Pinpoint the cell where the given text exists, returning its (X, Y) midpoint coordinate. 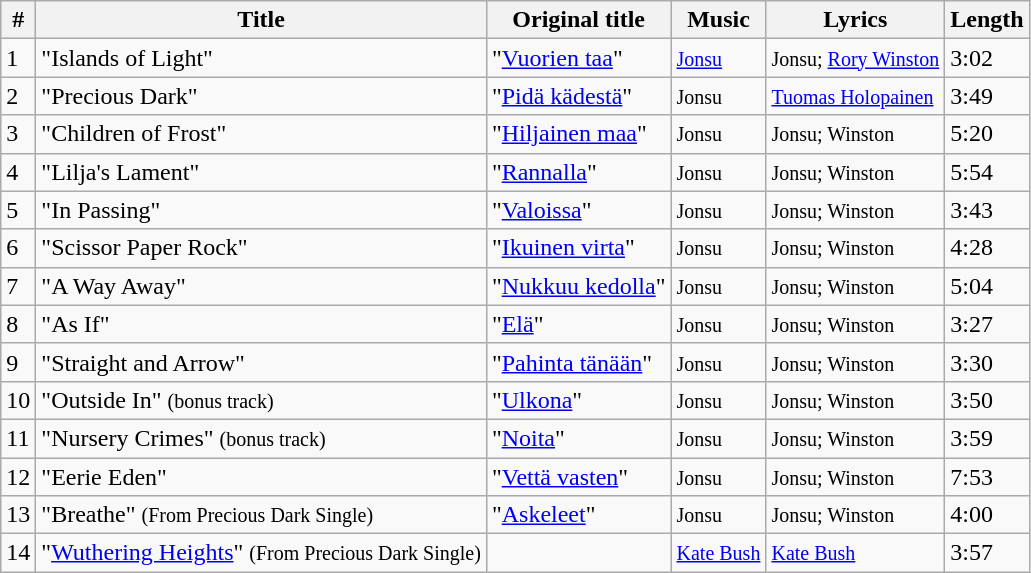
"Straight and Arrow" (262, 362)
"Askeleet" (578, 515)
3:49 (987, 96)
"Children of Frost" (262, 134)
2 (18, 96)
"As If" (262, 324)
8 (18, 324)
Length (987, 20)
Tuomas Holopainen (856, 96)
1 (18, 58)
14 (18, 553)
"Valoissa" (578, 210)
5:20 (987, 134)
10 (18, 400)
12 (18, 477)
3:43 (987, 210)
# (18, 20)
3:02 (987, 58)
Music (718, 20)
"Pahinta tänään" (578, 362)
3:30 (987, 362)
"Rannalla" (578, 172)
3 (18, 134)
"Hiljainen maa" (578, 134)
9 (18, 362)
"Nukkuu kedolla" (578, 286)
"Breathe" (From Precious Dark Single) (262, 515)
3:27 (987, 324)
Original title (578, 20)
"Outside In" (bonus track) (262, 400)
5 (18, 210)
"Ikuinen virta" (578, 248)
"Vuorien taa" (578, 58)
"Lilja's Lament" (262, 172)
13 (18, 515)
Title (262, 20)
"Wuthering Heights" (From Precious Dark Single) (262, 553)
"Vettä vasten" (578, 477)
Lyrics (856, 20)
7 (18, 286)
Jonsu; Rory Winston (856, 58)
"Precious Dark" (262, 96)
"Ulkona" (578, 400)
11 (18, 438)
"Scissor Paper Rock" (262, 248)
4:00 (987, 515)
"Elä" (578, 324)
3:59 (987, 438)
"Eerie Eden" (262, 477)
"Islands of Light" (262, 58)
"A Way Away" (262, 286)
4 (18, 172)
7:53 (987, 477)
5:54 (987, 172)
4:28 (987, 248)
"In Passing" (262, 210)
"Nursery Crimes" (bonus track) (262, 438)
3:57 (987, 553)
3:50 (987, 400)
5:04 (987, 286)
"Noita" (578, 438)
"Pidä kädestä" (578, 96)
6 (18, 248)
